Extract the [x, y] coordinate from the center of the cell holding the provided text.  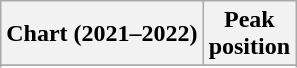
Chart (2021–2022) [102, 34]
Peakposition [249, 34]
